Output the [x, y] coordinate of the center of the cell containing the given text.  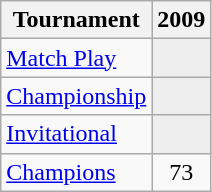
Tournament [76, 20]
Champions [76, 172]
Match Play [76, 58]
73 [182, 172]
Championship [76, 96]
Invitational [76, 134]
2009 [182, 20]
